Extract the (X, Y) coordinate from the center of the cell holding the provided text.  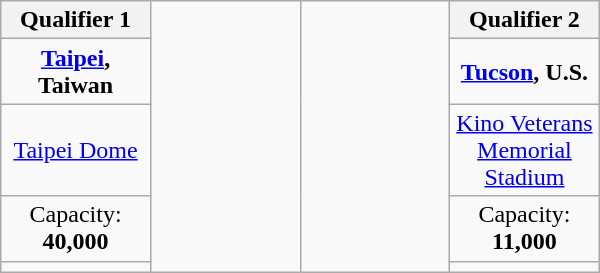
Capacity: 11,000 (525, 228)
Taipei, Taiwan (76, 72)
Qualifier 2 (525, 20)
Kino Veterans Memorial Stadium (525, 150)
Capacity: 40,000 (76, 228)
Tucson, U.S. (525, 72)
Qualifier 1 (76, 20)
Taipei Dome (76, 150)
